Return the (X, Y) coordinate for the center point of the cell that contains the specified text.  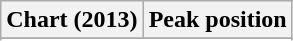
Peak position (218, 20)
Chart (2013) (72, 20)
